Capture the cell that displays the provided text and extract its [X, Y] central coordinate. 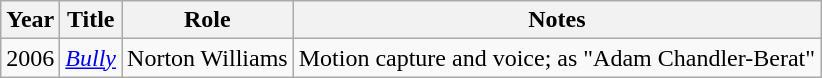
Title [91, 20]
2006 [30, 58]
Notes [556, 20]
Norton Williams [208, 58]
Motion capture and voice; as "Adam Chandler-Berat" [556, 58]
Role [208, 20]
Year [30, 20]
Bully [91, 58]
